Scan for the cell matching the given text and deliver its (x, y) coordinate at center. 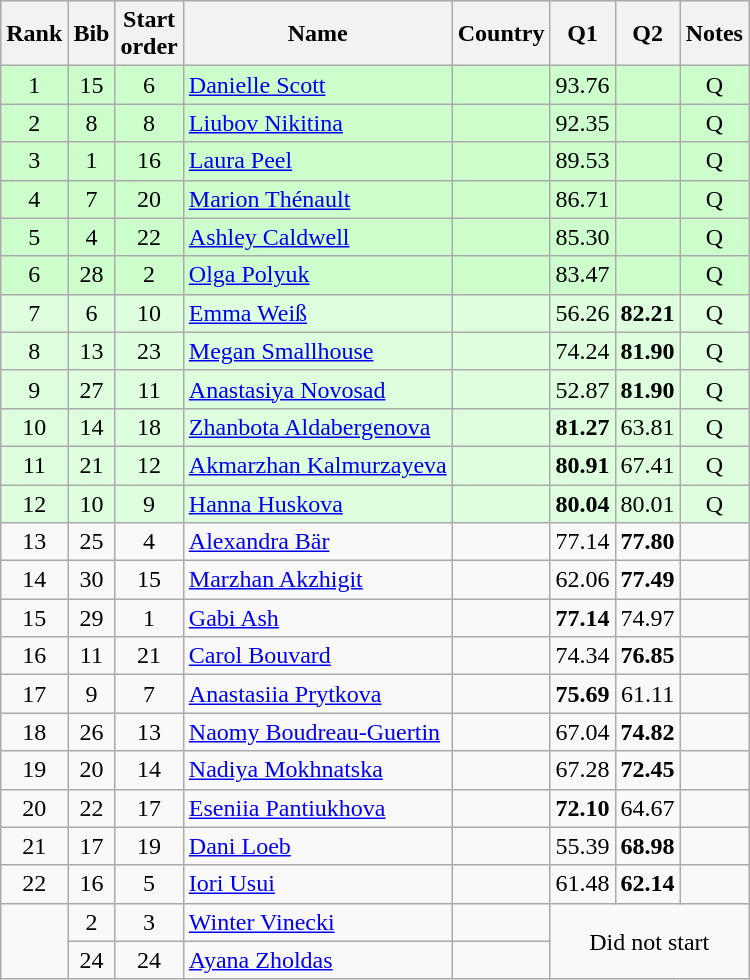
72.45 (648, 770)
Megan Smallhouse (318, 351)
77.49 (648, 580)
67.04 (582, 732)
Did not start (650, 941)
27 (92, 389)
67.41 (648, 465)
Anastasiia Prytkova (318, 694)
72.10 (582, 808)
63.81 (648, 427)
74.97 (648, 618)
Marion Thénault (318, 199)
75.69 (582, 694)
Winter Vinecki (318, 922)
Hanna Huskova (318, 503)
Danielle Scott (318, 85)
Alexandra Bär (318, 542)
55.39 (582, 846)
Gabi Ash (318, 618)
Liubov Nikitina (318, 123)
81.27 (582, 427)
62.14 (648, 884)
Bib (92, 34)
Dani Loeb (318, 846)
92.35 (582, 123)
Nadiya Mokhnatska (318, 770)
77.80 (648, 542)
89.53 (582, 161)
85.30 (582, 237)
Ashley Caldwell (318, 237)
29 (92, 618)
Emma Weiß (318, 313)
Carol Bouvard (318, 656)
76.85 (648, 656)
Ayana Zholdas (318, 960)
Notes (714, 34)
61.48 (582, 884)
Iori Usui (318, 884)
25 (92, 542)
74.24 (582, 351)
52.87 (582, 389)
64.67 (648, 808)
74.34 (582, 656)
Olga Polyuk (318, 275)
80.04 (582, 503)
83.47 (582, 275)
80.91 (582, 465)
74.82 (648, 732)
62.06 (582, 580)
80.01 (648, 503)
Eseniia Pantiukhova (318, 808)
61.11 (648, 694)
Akmarzhan Kalmurzayeva (318, 465)
Q2 (648, 34)
Naomy Boudreau-Guertin (318, 732)
Zhanbota Aldabergenova (318, 427)
67.28 (582, 770)
86.71 (582, 199)
93.76 (582, 85)
56.26 (582, 313)
Anastasiya Novosad (318, 389)
Marzhan Akzhigit (318, 580)
23 (149, 351)
26 (92, 732)
Rank (34, 34)
82.21 (648, 313)
Startorder (149, 34)
Country (501, 34)
Name (318, 34)
Laura Peel (318, 161)
68.98 (648, 846)
30 (92, 580)
Q1 (582, 34)
28 (92, 275)
